From the cell containing the given text, extract its center point as (X, Y) coordinate. 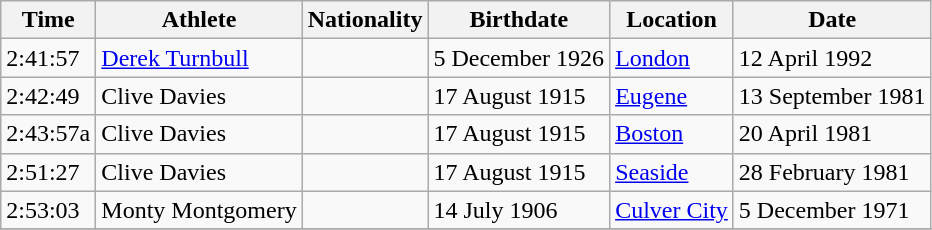
Athlete (199, 20)
Birthdate (519, 20)
28 February 1981 (832, 172)
Eugene (672, 96)
14 July 1906 (519, 210)
2:41:57 (48, 58)
Boston (672, 134)
5 December 1971 (832, 210)
Date (832, 20)
2:53:03 (48, 210)
20 April 1981 (832, 134)
Derek Turnbull (199, 58)
Location (672, 20)
5 December 1926 (519, 58)
Culver City (672, 210)
Monty Montgomery (199, 210)
2:42:49 (48, 96)
Seaside (672, 172)
London (672, 58)
13 September 1981 (832, 96)
Nationality (365, 20)
2:43:57a (48, 134)
2:51:27 (48, 172)
12 April 1992 (832, 58)
Time (48, 20)
